For the text-containing cell, return its midpoint in [x, y] coordinate format. 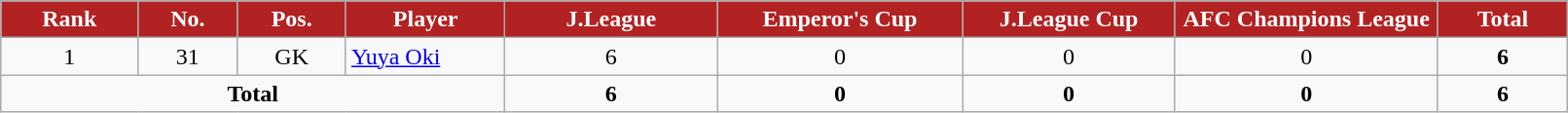
AFC Champions League [1306, 19]
GK [292, 56]
Player [424, 19]
1 [70, 56]
J.League Cup [1069, 19]
J.League [611, 19]
31 [188, 56]
No. [188, 19]
Emperor's Cup [840, 19]
Rank [70, 19]
Pos. [292, 19]
Yuya Oki [424, 56]
